Locate the cell with the specified text and output its (X, Y) center coordinate. 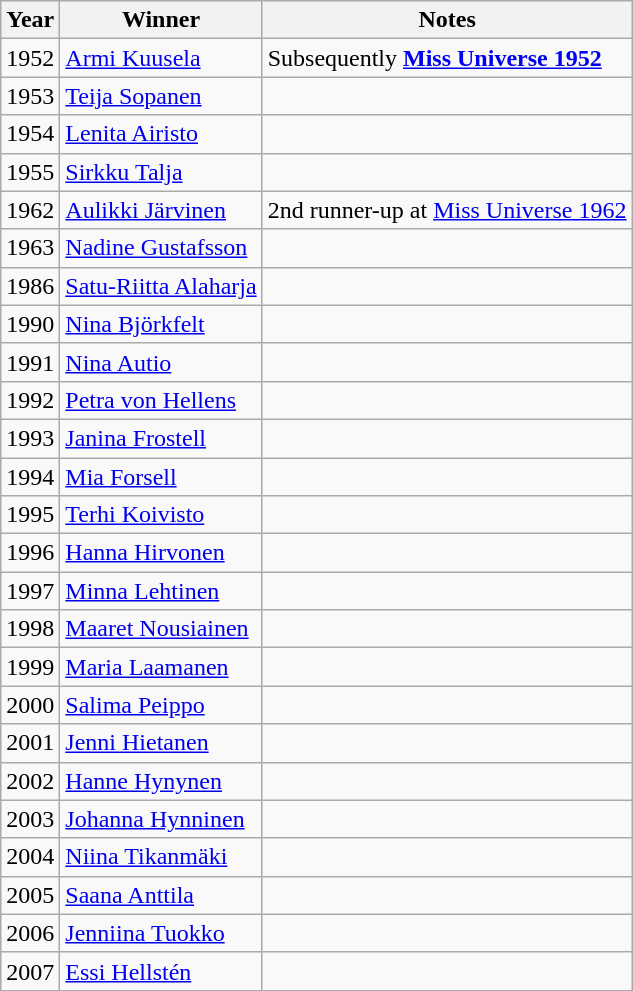
Hanna Hirvonen (161, 553)
Jenniina Tuokko (161, 933)
1998 (30, 629)
Year (30, 20)
Hanne Hynynen (161, 781)
Nina Autio (161, 362)
Nadine Gustafsson (161, 248)
1993 (30, 438)
1953 (30, 96)
Teija Sopanen (161, 96)
Notes (447, 20)
1996 (30, 553)
Mia Forsell (161, 477)
Lenita Airisto (161, 134)
2007 (30, 971)
Niina Tikanmäki (161, 857)
Aulikki Järvinen (161, 210)
1994 (30, 477)
Nina Björkfelt (161, 324)
Essi Hellstén (161, 971)
Maaret Nousiainen (161, 629)
Subsequently Miss Universe 1952 (447, 58)
2001 (30, 743)
1997 (30, 591)
1992 (30, 400)
Petra von Hellens (161, 400)
1995 (30, 515)
Janina Frostell (161, 438)
Saana Anttila (161, 895)
Jenni Hietanen (161, 743)
2002 (30, 781)
1963 (30, 248)
2003 (30, 819)
2004 (30, 857)
1952 (30, 58)
Johanna Hynninen (161, 819)
1991 (30, 362)
1986 (30, 286)
Sirkku Talja (161, 172)
Maria Laamanen (161, 667)
Satu-Riitta Alaharja (161, 286)
1999 (30, 667)
1962 (30, 210)
2000 (30, 705)
Terhi Koivisto (161, 515)
2nd runner-up at Miss Universe 1962 (447, 210)
Salima Peippo (161, 705)
Winner (161, 20)
2006 (30, 933)
1990 (30, 324)
2005 (30, 895)
1954 (30, 134)
Minna Lehtinen (161, 591)
Armi Kuusela (161, 58)
1955 (30, 172)
